Extract the (x, y) coordinate from the center of the cell holding the provided text.  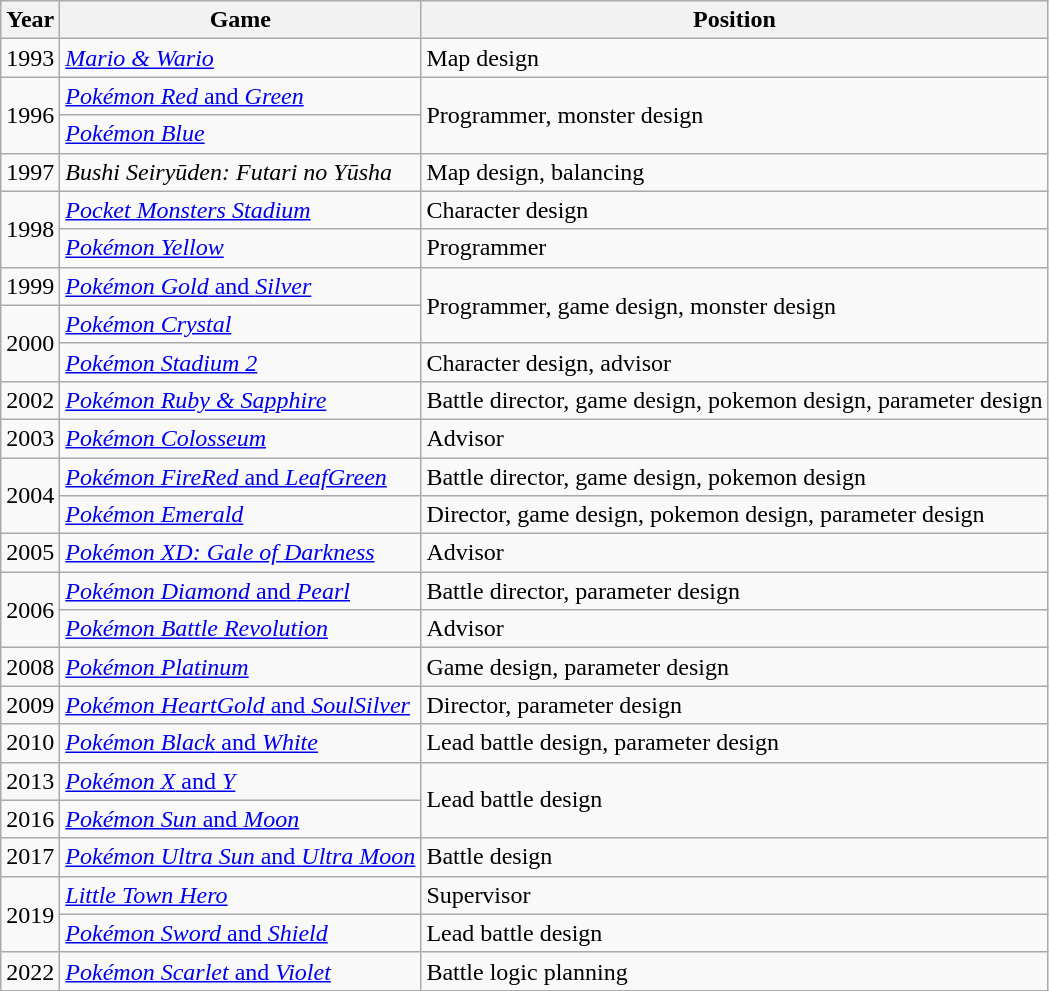
Pocket Monsters Stadium (240, 210)
Pokémon Gold and Silver (240, 286)
Lead battle design, parameter design (734, 743)
2006 (30, 610)
2019 (30, 914)
Little Town Hero (240, 895)
2008 (30, 667)
2013 (30, 781)
Pokémon FireRed and LeafGreen (240, 477)
Pokémon Emerald (240, 515)
Pokémon Ultra Sun and Ultra Moon (240, 857)
Pokémon Scarlet and Violet (240, 971)
Battle director, parameter design (734, 591)
Pokémon Ruby & Sapphire (240, 400)
Map design, balancing (734, 172)
Pokémon HeartGold and SoulSilver (240, 705)
Battle director, game design, pokemon design, parameter design (734, 400)
Pokémon X and Y (240, 781)
Map design (734, 58)
Programmer, game design, monster design (734, 305)
Battle design (734, 857)
2004 (30, 496)
2016 (30, 819)
2003 (30, 438)
Character design (734, 210)
2002 (30, 400)
1993 (30, 58)
Pokémon Crystal (240, 324)
Game design, parameter design (734, 667)
2005 (30, 553)
Programmer (734, 248)
Pokémon Diamond and Pearl (240, 591)
2022 (30, 971)
1996 (30, 115)
Battle director, game design, pokemon design (734, 477)
Pokémon Platinum (240, 667)
Pokémon Blue (240, 134)
Game (240, 20)
Supervisor (734, 895)
Pokémon Colosseum (240, 438)
Year (30, 20)
Programmer, monster design (734, 115)
Mario & Wario (240, 58)
Pokémon Stadium 2 (240, 362)
2017 (30, 857)
Battle logic planning (734, 971)
Pokémon Yellow (240, 248)
Bushi Seiryūden: Futari no Yūsha (240, 172)
Pokémon XD: Gale of Darkness (240, 553)
Director, game design, pokemon design, parameter design (734, 515)
Pokémon Battle Revolution (240, 629)
Director, parameter design (734, 705)
2000 (30, 343)
Pokémon Black and White (240, 743)
Character design, advisor (734, 362)
1999 (30, 286)
2010 (30, 743)
1998 (30, 229)
Pokémon Sword and Shield (240, 933)
2009 (30, 705)
Position (734, 20)
Pokémon Sun and Moon (240, 819)
1997 (30, 172)
Pokémon Red and Green (240, 96)
